Output the [x, y] coordinate of the center of the cell containing the given text.  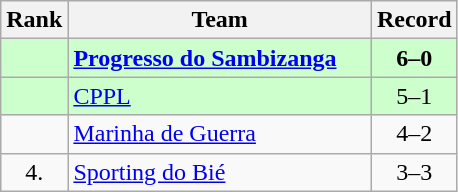
Progresso do Sambizanga [220, 58]
Team [220, 20]
4. [34, 172]
CPPL [220, 96]
4–2 [414, 134]
Rank [34, 20]
Sporting do Bié [220, 172]
5–1 [414, 96]
Record [414, 20]
6–0 [414, 58]
3–3 [414, 172]
Marinha de Guerra [220, 134]
